Provide the [X, Y] coordinate of the cell's center where the given text is located.  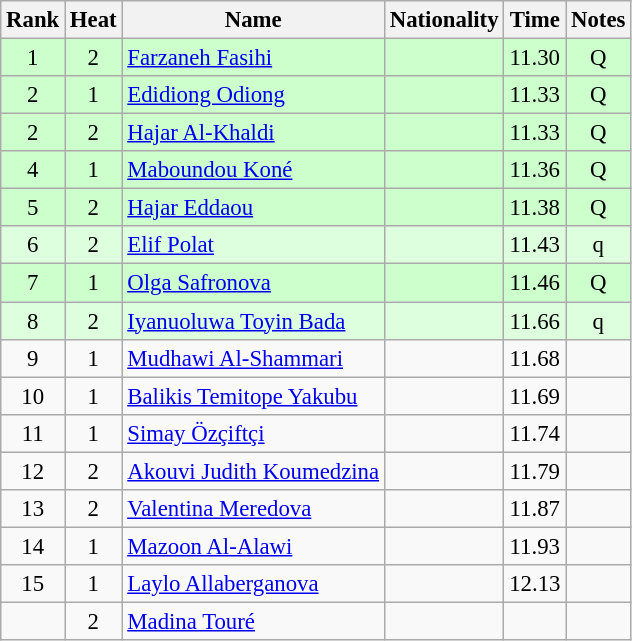
Farzaneh Fasihi [253, 58]
11.30 [535, 58]
9 [33, 358]
4 [33, 170]
11.46 [535, 283]
11.87 [535, 509]
11.38 [535, 208]
11.74 [535, 433]
11.69 [535, 396]
13 [33, 509]
15 [33, 584]
Madina Touré [253, 621]
11.79 [535, 471]
5 [33, 208]
Maboundou Koné [253, 170]
Olga Safronova [253, 283]
Rank [33, 20]
Balikis Temitope Yakubu [253, 396]
Name [253, 20]
Hajar Eddaou [253, 208]
Valentina Meredova [253, 509]
14 [33, 546]
11.68 [535, 358]
12 [33, 471]
Elif Polat [253, 245]
11.93 [535, 546]
Mazoon Al-Alawi [253, 546]
7 [33, 283]
11.36 [535, 170]
Time [535, 20]
10 [33, 396]
Hajar Al-Khaldi [253, 133]
11 [33, 433]
6 [33, 245]
11.66 [535, 321]
Nationality [444, 20]
8 [33, 321]
Simay Özçiftçi [253, 433]
Heat [94, 20]
11.43 [535, 245]
Iyanuoluwa Toyin Bada [253, 321]
Notes [598, 20]
12.13 [535, 584]
Edidiong Odiong [253, 95]
Mudhawi Al-Shammari [253, 358]
Akouvi Judith Koumedzina [253, 471]
Laylo Allaberganova [253, 584]
